Return the (X, Y) coordinate for the center point of the cell that contains the specified text.  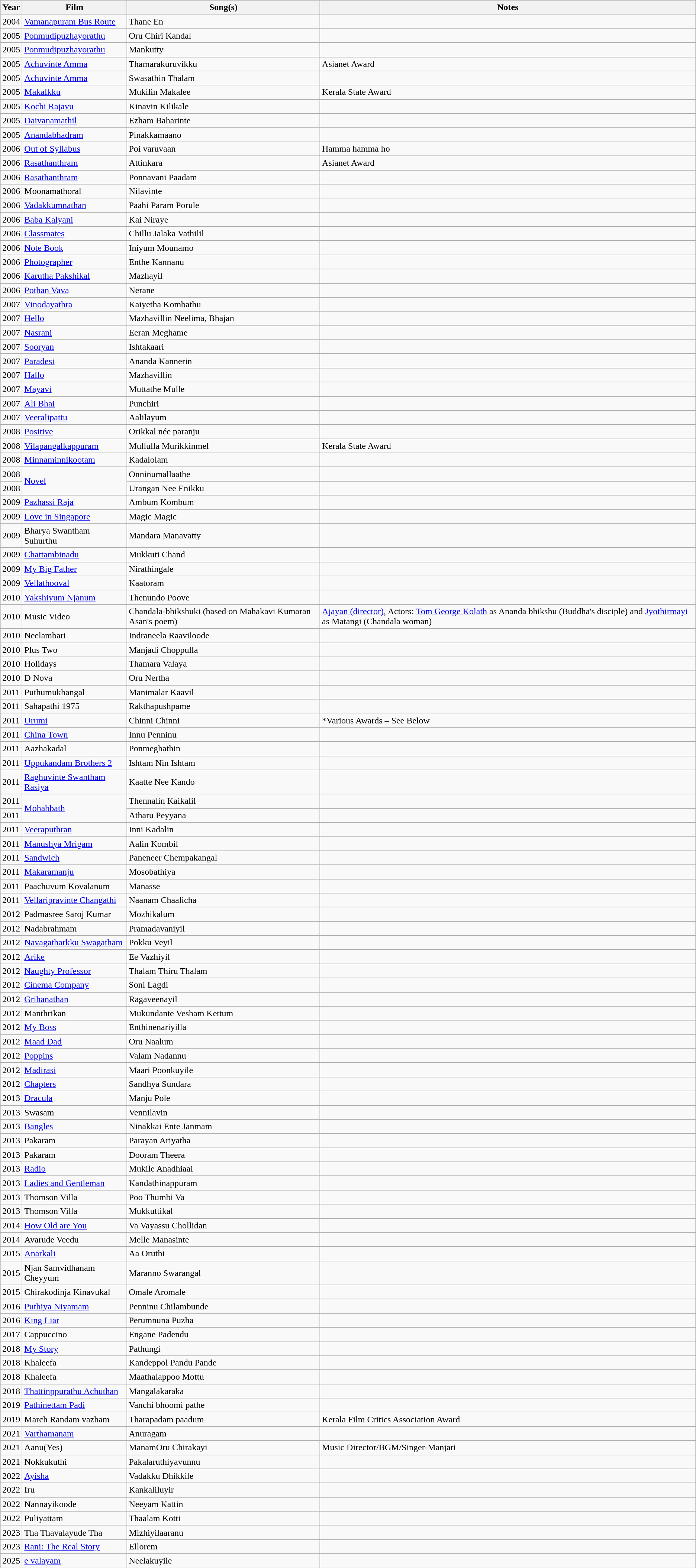
Maranno Swarangal (223, 1273)
Mukilin Makalee (223, 92)
Inni Kadalin (223, 829)
e valayam (74, 1561)
Manushya Mrigam (74, 843)
Vadakkumnathan (74, 205)
Veeralipattu (74, 418)
Tharapadam paadum (223, 1419)
Puthiya Niyamam (74, 1306)
Parayan Ariyatha (223, 1141)
Naughty Professor (74, 971)
Vinodayathra (74, 304)
Ponnavani Paadam (223, 177)
Ayisha (74, 1476)
Vadakku Dhikkile (223, 1476)
D Nova (74, 678)
Nadabrahmam (74, 929)
Sooryan (74, 347)
Nerane (223, 290)
Love in Singapore (74, 516)
Chinni Chinni (223, 720)
Va Vayassu Chollidan (223, 1225)
Vilapangalkappuram (74, 446)
Makalkku (74, 92)
Moonamathoral (74, 191)
Paahi Param Porule (223, 205)
Maari Poonkuyile (223, 1070)
Makaramanju (74, 872)
Navagatharkku Swagatham (74, 943)
Photographer (74, 262)
Perumnuna Puzha (223, 1320)
Nasrani (74, 333)
Daivanamathil (74, 120)
Aazhakadal (74, 749)
Film (74, 7)
Ragaveenayil (223, 999)
Holidays (74, 664)
Chillu Jalaka Vathilil (223, 234)
Mohabbath (74, 808)
Sandhya Sundara (223, 1084)
Karutha Pakshikal (74, 276)
Mukundante Vesham Kettum (223, 1013)
Aalilayum (223, 418)
My Big Father (74, 569)
Music Director/BGM/Singer-Manjari (508, 1448)
Mandara Manavatty (223, 536)
Iniyum Mounamo (223, 248)
Omale Aromale (223, 1292)
Punchiri (223, 403)
Pinakkamaano (223, 135)
2004 (11, 22)
Ajayan (director), Actors: Tom George Kolath as Ananda bhikshu (Buddha's disciple) and Jyothirmayi as Matangi (Chandala woman) (508, 616)
Hallo (74, 375)
Atharu Peyyana (223, 815)
Chandala-bhikshuki (based on Mahakavi Kumaran Asan's poem) (223, 616)
Neelambari (74, 635)
Uppukandam Brothers 2 (74, 763)
Naanam Chaalicha (223, 900)
Poi varuvaan (223, 149)
Sandwich (74, 858)
Ali Bhai (74, 403)
Oru Naalum (223, 1041)
Avarude Veedu (74, 1240)
Aalin Kombil (223, 843)
Iru (74, 1490)
Thenundo Poove (223, 597)
Music Video (74, 616)
Positive (74, 432)
Note Book (74, 248)
Bharya Swantham Suhurthu (74, 536)
Thane En (223, 22)
Mukkuttikal (223, 1211)
Anarkali (74, 1254)
Aanu(Yes) (74, 1448)
Chirakodinja Kinavukal (74, 1292)
Urangan Nee Enikku (223, 488)
Innu Penninu (223, 735)
Hamma hamma ho (508, 149)
Ladies and Gentleman (74, 1183)
Thennalin Kaikalil (223, 801)
Bangles (74, 1127)
Manasse (223, 886)
Kaiyetha Kombathu (223, 304)
March Randam vazham (74, 1419)
Hello (74, 318)
Aa Oruthi (223, 1254)
Pothan Vava (74, 290)
Oru Nertha (223, 678)
Thalam Thiru Thalam (223, 971)
Ezham Baharinte (223, 120)
Mazhavillin Neelima, Bhajan (223, 318)
Swasathin Thalam (223, 78)
2025 (11, 1561)
Paachuvum Kovalanum (74, 886)
Novel (74, 481)
Thattinppurathu Achuthan (74, 1391)
Enthe Kannanu (223, 262)
Ellorem (223, 1546)
Veeraputhran (74, 829)
Valam Nadannu (223, 1056)
Rakthapushpame (223, 706)
Baba Kalyani (74, 220)
Kinavin Kilikale (223, 106)
Poppins (74, 1056)
Vellaripravinte Changathi (74, 900)
Manjadi Choppulla (223, 650)
Dracula (74, 1098)
Eeran Meghame (223, 333)
Nannayikoode (74, 1504)
Muttathe Mulle (223, 389)
Yakshiyum Njanum (74, 597)
Kadalolam (223, 460)
Neeyam Kattin (223, 1504)
Rani: The Real Story (74, 1546)
Soni Lagdi (223, 985)
Poo Thumbi Va (223, 1197)
Kandathinappuram (223, 1183)
Ninakkai Ente Janmam (223, 1127)
Cappuccino (74, 1334)
China Town (74, 735)
Mizhiyilaaranu (223, 1532)
Mayavi (74, 389)
Ee Vazhiyil (223, 957)
Cinema Company (74, 985)
Pathungi (223, 1348)
Song(s) (223, 7)
Enthinenariyilla (223, 1027)
Notes (508, 7)
Kaatoram (223, 583)
Urumi (74, 720)
Mangalakaraka (223, 1391)
Varthamanam (74, 1433)
2017 (11, 1334)
My Story (74, 1348)
Kaatte Nee Kando (223, 782)
Ishtakaari (223, 347)
Dooram Theera (223, 1155)
Vanchi bhoomi pathe (223, 1405)
Sahapathi 1975 (74, 706)
Puthumukhangal (74, 692)
Year (11, 7)
How Old are You (74, 1225)
Njan Samvidhanam Cheyyum (74, 1273)
Tha Thavalayude Tha (74, 1532)
Anuragam (223, 1433)
My Boss (74, 1027)
Maathalappoo Mottu (223, 1377)
Maad Dad (74, 1041)
Out of Syllabus (74, 149)
Mazhayil (223, 276)
Raghuvinte Swantham Rasiya (74, 782)
Ponmeghathin (223, 749)
Mozhikalum (223, 914)
Anandabhadram (74, 135)
Mullulla Murikkinmel (223, 446)
King Liar (74, 1320)
Manthrikan (74, 1013)
Onninumallaathe (223, 474)
Melle Manasinte (223, 1240)
Mosobathiya (223, 872)
Arike (74, 957)
Mankutty (223, 50)
Kerala Film Critics Association Award (508, 1419)
Pokku Veyil (223, 943)
Chattambinadu (74, 555)
Minnaminnikootam (74, 460)
Madirasi (74, 1070)
Kankaliluyir (223, 1490)
*Various Awards – See Below (508, 720)
Kandeppol Pandu Pande (223, 1363)
Nirathingale (223, 569)
Ishtam Nin Ishtam (223, 763)
Grihanathan (74, 999)
ManamOru Chirakayi (223, 1448)
Attinkara (223, 163)
Nokkukuthi (74, 1462)
Penninu Chilambunde (223, 1306)
Vamanapuram Bus Route (74, 22)
Swasam (74, 1112)
Manju Pole (223, 1098)
Classmates (74, 234)
Thamarakuruvikku (223, 64)
Vellathooval (74, 583)
Paradesi (74, 361)
Kochi Rajavu (74, 106)
Orikkal née paranju (223, 432)
Pathinettam Padi (74, 1405)
Manimalar Kaavil (223, 692)
Oru Chiri Kandal (223, 36)
Ambum Kombum (223, 502)
Puliyattam (74, 1518)
Ananda Kannerin (223, 361)
Magic Magic (223, 516)
Thamara Valaya (223, 664)
Mukkuti Chand (223, 555)
Indraneela Raaviloode (223, 635)
Pazhassi Raja (74, 502)
Mazhavillin (223, 375)
Plus Two (74, 650)
Pramadavaniyil (223, 929)
Mukile Anadhiaai (223, 1169)
Kai Niraye (223, 220)
Padmasree Saroj Kumar (74, 914)
Thaalam Kotti (223, 1518)
Vennilavin (223, 1112)
Nilavinte (223, 191)
Radio (74, 1169)
Engane Padendu (223, 1334)
Chapters (74, 1084)
Neelakuyile (223, 1561)
Paneneer Chempakangal (223, 858)
Pakalaruthiyavunnu (223, 1462)
